Scan for the cell matching the given text and deliver its (x, y) coordinate at center. 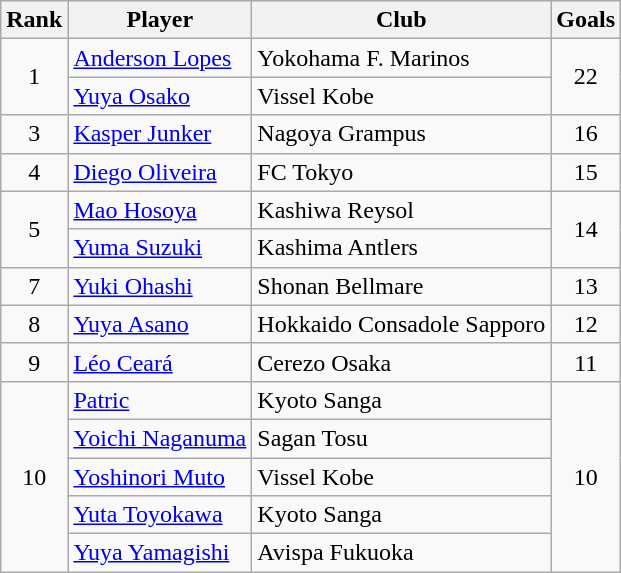
Club (402, 20)
Léo Ceará (160, 362)
16 (586, 134)
Nagoya Grampus (402, 134)
FC Tokyo (402, 172)
Shonan Bellmare (402, 286)
14 (586, 229)
Yuya Yamagishi (160, 553)
Patric (160, 400)
Hokkaido Consadole Sapporo (402, 324)
Goals (586, 20)
Yuma Suzuki (160, 248)
22 (586, 77)
Player (160, 20)
Cerezo Osaka (402, 362)
Yoichi Naganuma (160, 438)
Yuta Toyokawa (160, 515)
Anderson Lopes (160, 58)
5 (34, 229)
4 (34, 172)
Avispa Fukuoka (402, 553)
9 (34, 362)
Kasper Junker (160, 134)
Kashiwa Reysol (402, 210)
11 (586, 362)
Kashima Antlers (402, 248)
7 (34, 286)
12 (586, 324)
Yuya Osako (160, 96)
13 (586, 286)
Yuya Asano (160, 324)
Yuki Ohashi (160, 286)
Mao Hosoya (160, 210)
8 (34, 324)
Diego Oliveira (160, 172)
Yokohama F. Marinos (402, 58)
15 (586, 172)
Rank (34, 20)
1 (34, 77)
Sagan Tosu (402, 438)
Yoshinori Muto (160, 477)
3 (34, 134)
